Detect which cell encompasses the target text, then output its [x, y] center coordinate. 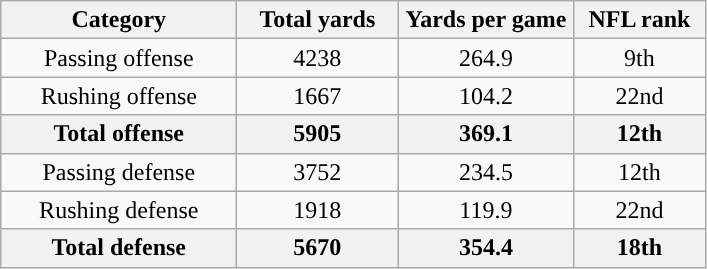
1918 [318, 210]
3752 [318, 172]
Rushing offense [119, 96]
104.2 [486, 96]
Rushing defense [119, 210]
9th [640, 58]
119.9 [486, 210]
Total defense [119, 248]
369.1 [486, 134]
Category [119, 20]
4238 [318, 58]
Passing defense [119, 172]
NFL rank [640, 20]
Passing offense [119, 58]
Yards per game [486, 20]
5905 [318, 134]
18th [640, 248]
234.5 [486, 172]
Total offense [119, 134]
264.9 [486, 58]
1667 [318, 96]
Total yards [318, 20]
5670 [318, 248]
354.4 [486, 248]
